Detect which cell encompasses the target text, then output its [x, y] center coordinate. 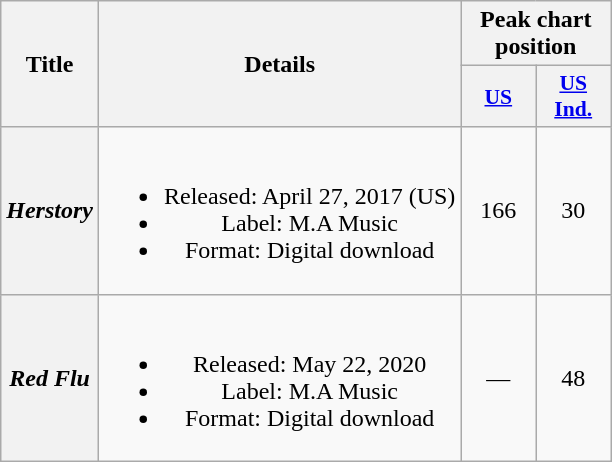
US [498, 96]
Released: April 27, 2017 (US)Label: M.A MusicFormat: Digital download [279, 210]
— [498, 378]
166 [498, 210]
Title [50, 64]
Details [279, 64]
USInd. [574, 96]
Red Flu [50, 378]
Peak chart position [536, 34]
Herstory [50, 210]
48 [574, 378]
Released: May 22, 2020Label: M.A MusicFormat: Digital download [279, 378]
30 [574, 210]
